Extract the [X, Y] coordinate from the center of the cell holding the provided text.  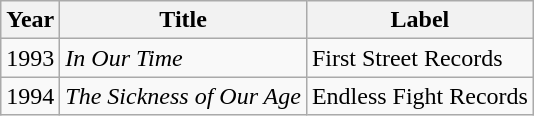
Year [30, 20]
Endless Fight Records [420, 96]
1993 [30, 58]
Title [184, 20]
First Street Records [420, 58]
Label [420, 20]
In Our Time [184, 58]
The Sickness of Our Age [184, 96]
1994 [30, 96]
